Determine the (X, Y) coordinate at the center of the cell enclosing the given text.  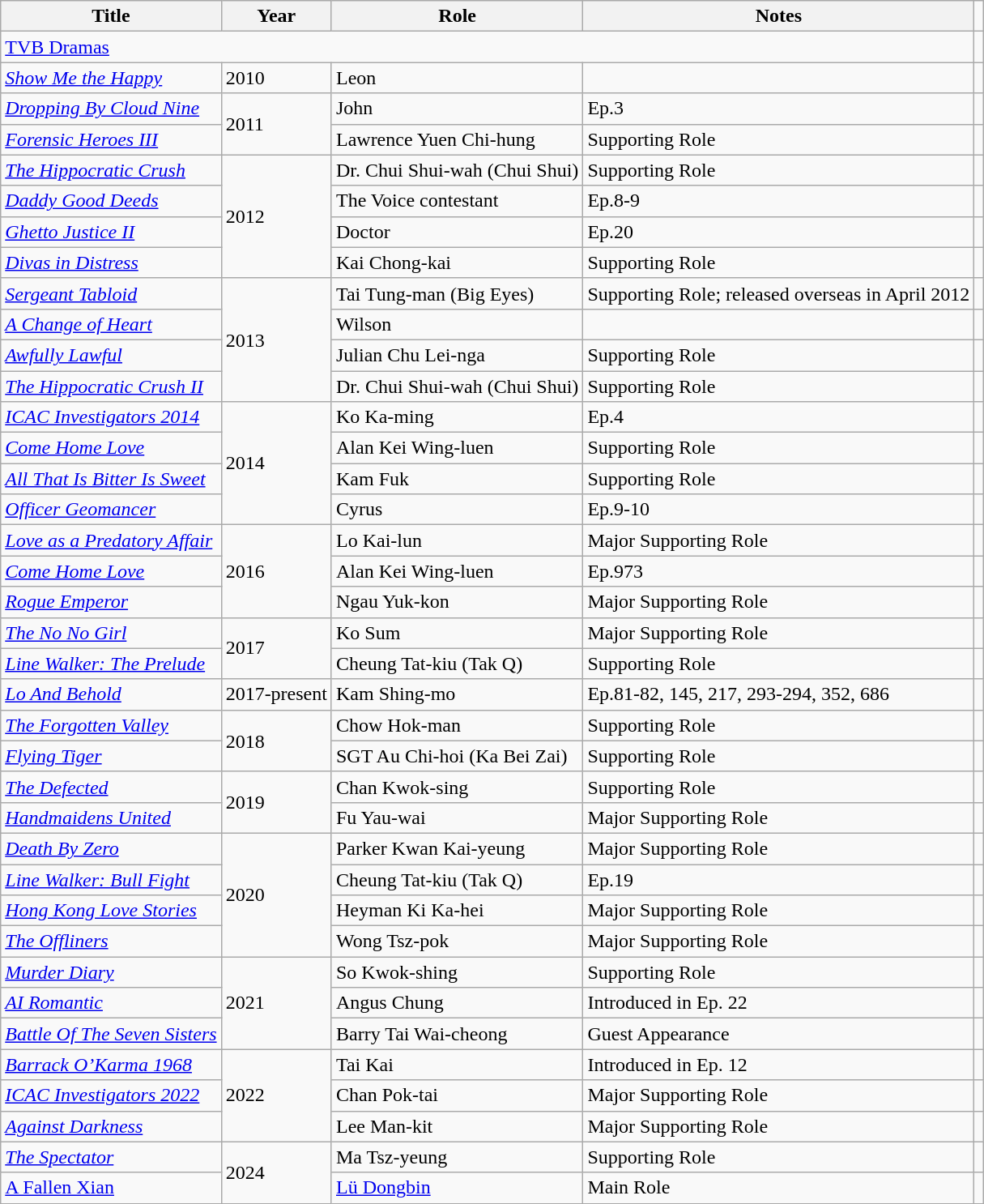
Ko Sum (457, 633)
Sergeant Tabloid (111, 293)
2017-present (276, 694)
2012 (276, 216)
Ko Ka-ming (457, 417)
Guest Appearance (779, 1034)
Barrack O’Karma 1968 (111, 1065)
2019 (276, 802)
Title (111, 16)
Fu Yau-wai (457, 818)
Chow Hok-man (457, 725)
The Voice contestant (457, 201)
TVB Dramas (488, 47)
Battle Of The Seven Sisters (111, 1034)
The Hippocratic Crush II (111, 386)
ICAC Investigators 2014 (111, 417)
2011 (276, 124)
Ep.81-82, 145, 217, 293-294, 352, 686 (779, 694)
Kam Fuk (457, 479)
The Offliners (111, 941)
Role (457, 16)
Death By Zero (111, 848)
2018 (276, 741)
Introduced in Ep. 22 (779, 1003)
Doctor (457, 232)
Handmaidens United (111, 818)
Daddy Good Deeds (111, 201)
The Forgotten Valley (111, 725)
Parker Kwan Kai-yeung (457, 848)
Leon (457, 78)
Ep.4 (779, 417)
2014 (276, 463)
Forensic Heroes III (111, 139)
Ngau Yuk-kon (457, 602)
Ep.9-10 (779, 510)
Tai Kai (457, 1065)
Chan Kwok-sing (457, 787)
Year (276, 16)
Ep.3 (779, 109)
Ghetto Justice II (111, 232)
2017 (276, 648)
2021 (276, 1003)
Notes (779, 16)
Lee Man-kit (457, 1126)
2016 (276, 571)
Show Me the Happy (111, 78)
A Fallen Xian (111, 1188)
Ep.8-9 (779, 201)
ICAC Investigators 2022 (111, 1095)
Kam Shing-mo (457, 694)
So Kwok-shing (457, 972)
Introduced in Ep. 12 (779, 1065)
Heyman Ki Ka-hei (457, 911)
John (457, 109)
The Spectator (111, 1157)
Divas in Distress (111, 263)
The Hippocratic Crush (111, 170)
Ep.20 (779, 232)
Lü Dongbin (457, 1188)
Julian Chu Lei-nga (457, 355)
Murder Diary (111, 972)
Flying Tiger (111, 756)
A Change of Heart (111, 324)
The No No Girl (111, 633)
AI Romantic (111, 1003)
Lawrence Yuen Chi-hung (457, 139)
Ep.19 (779, 879)
Ma Tsz-yeung (457, 1157)
All That Is Bitter Is Sweet (111, 479)
Kai Chong-kai (457, 263)
2010 (276, 78)
Line Walker: Bull Fight (111, 879)
2024 (276, 1172)
Angus Chung (457, 1003)
Chan Pok-tai (457, 1095)
2022 (276, 1095)
Awfully Lawful (111, 355)
Lo And Behold (111, 694)
Barry Tai Wai-cheong (457, 1034)
Supporting Role; released overseas in April 2012 (779, 293)
Officer Geomancer (111, 510)
Lo Kai-lun (457, 540)
Love as a Predatory Affair (111, 540)
SGT Au Chi-hoi (Ka Bei Zai) (457, 756)
2013 (276, 339)
Main Role (779, 1188)
2020 (276, 894)
Dropping By Cloud Nine (111, 109)
Tai Tung-man (Big Eyes) (457, 293)
Cyrus (457, 510)
Line Walker: The Prelude (111, 664)
Against Darkness (111, 1126)
Wong Tsz-pok (457, 941)
Ep.973 (779, 571)
Wilson (457, 324)
Rogue Emperor (111, 602)
Hong Kong Love Stories (111, 911)
The Defected (111, 787)
